Search for the cell housing the specified text and yield its [x, y] center coordinate. 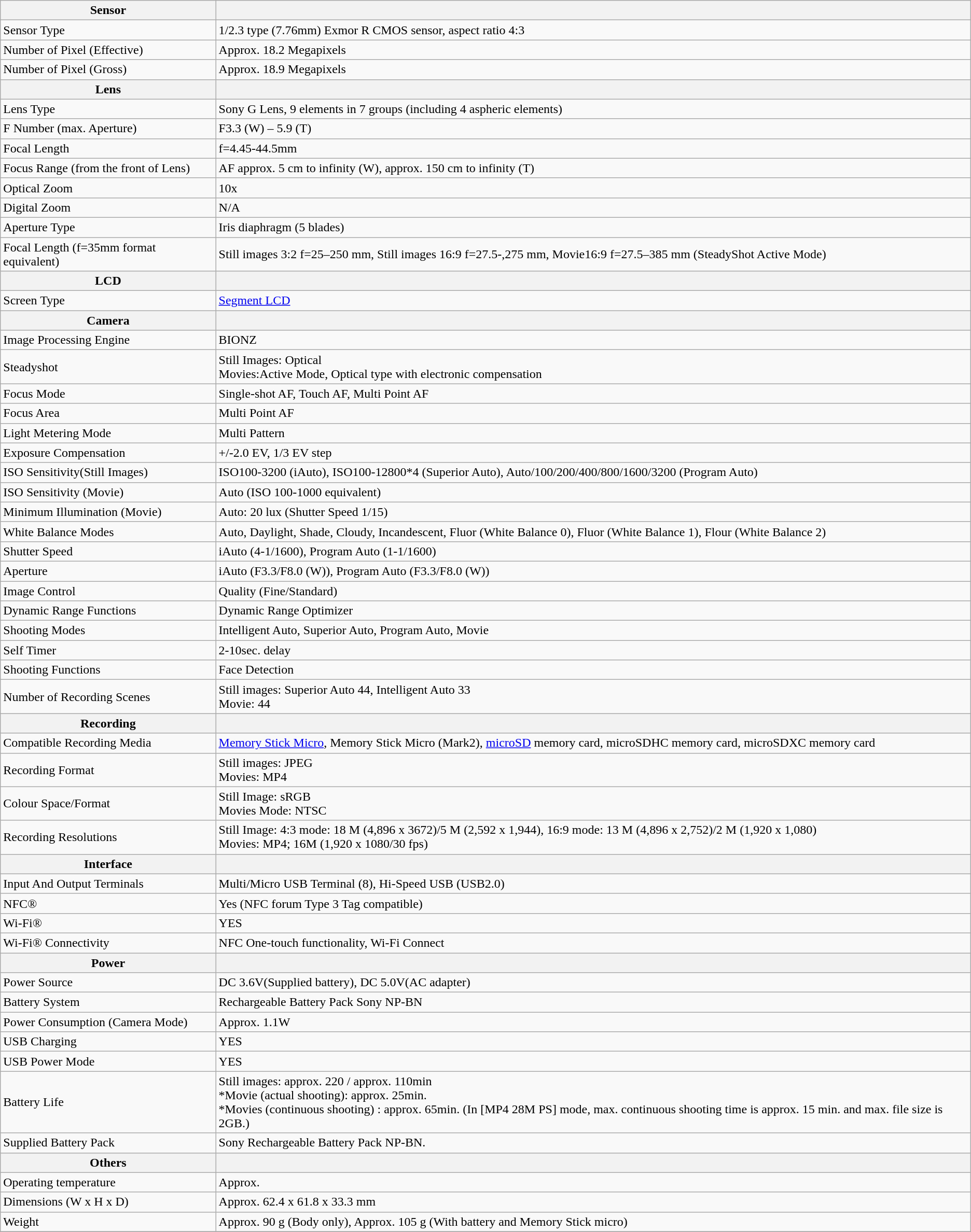
Multi/Micro USB Terminal (8), Hi-Speed USB (USB2.0) [593, 884]
Auto, Daylight, Shade, Cloudy, Incandescent, Fluor (White Balance 0), Fluor (White Balance 1), Flour (White Balance 2) [593, 531]
BIONZ [593, 340]
Still Image: sRGBMovies Mode: NTSC [593, 804]
Operating temperature [108, 1182]
Memory Stick Micro, Memory Stick Micro (Mark2), microSD memory card, microSDHC memory card, microSDXC memory card [593, 743]
Approx. 62.4 x 61.8 x 33.3 mm [593, 1202]
f=4.45-44.5mm [593, 148]
Interface [108, 864]
NFC® [108, 903]
Weight [108, 1222]
Approx. 1.1W [593, 1022]
Steadyshot [108, 367]
Approx. 18.2 Megapixels [593, 50]
Still images: JPEG Movies: MP4 [593, 769]
Shooting Functions [108, 670]
Compatible Recording Media [108, 743]
Still Images: Optical Movies:Active Mode, Optical type with electronic compensation [593, 367]
Sony G Lens, 9 elements in 7 groups (including 4 aspheric elements) [593, 109]
Power [108, 963]
+/-2.0 EV, 1/3 EV step [593, 453]
Quality (Fine/Standard) [593, 591]
Multi Point AF [593, 413]
Number of Pixel (Gross) [108, 69]
Intelligent Auto, Superior Auto, Program Auto, Movie [593, 631]
Battery System [108, 1002]
Focus Area [108, 413]
Shooting Modes [108, 631]
Power Consumption (Camera Mode) [108, 1022]
Focal Length (f=35mm format equivalent) [108, 254]
Approx. 18.9 Megapixels [593, 69]
Image Control [108, 591]
DC 3.6V(Supplied battery), DC 5.0V(AC adapter) [593, 983]
AF approx. 5 cm to infinity (W), approx. 150 cm to infinity (T) [593, 168]
Multi Pattern [593, 433]
Wi-Fi® [108, 923]
1/2.3 type (7.76mm) Exmor R CMOS sensor, aspect ratio 4:3 [593, 30]
Light Metering Mode [108, 433]
Battery Life [108, 1102]
10x [593, 188]
2-10sec. delay [593, 650]
LCD [108, 281]
Others [108, 1163]
ISO Sensitivity (Movie) [108, 492]
Aperture [108, 571]
Exposure Compensation [108, 453]
Digital Zoom [108, 207]
Focus Mode [108, 394]
Dynamic Range Optimizer [593, 611]
Sony Rechargeable Battery Pack NP-BN. [593, 1143]
Number of Recording Scenes [108, 697]
Still images 3:2 f=25–250 mm, Still images 16:9 f=27.5-,275 mm, Movie16:9 f=27.5–385 mm (SteadyShot Active Mode) [593, 254]
ISO Sensitivity(Still Images) [108, 472]
Image Processing Engine [108, 340]
Segment LCD [593, 301]
Dynamic Range Functions [108, 611]
Camera [108, 320]
Optical Zoom [108, 188]
Rechargeable Battery Pack Sony NP-BN [593, 1002]
White Balance Modes [108, 531]
Recording Format [108, 769]
Shutter Speed [108, 551]
USB Power Mode [108, 1061]
Power Source [108, 983]
Face Detection [593, 670]
Colour Space/Format [108, 804]
Focal Length [108, 148]
iAuto (F3.3/F8.0 (W)), Program Auto (F3.3/F8.0 (W)) [593, 571]
Auto (ISO 100-1000 equivalent) [593, 492]
Single-shot AF, Touch AF, Multi Point AF [593, 394]
Focus Range (from the front of Lens) [108, 168]
Still images: Superior Auto 44, Intelligent Auto 33 Movie: 44 [593, 697]
N/A [593, 207]
F Number (max. Aperture) [108, 129]
USB Charging [108, 1042]
Yes (NFC forum Type 3 Tag compatible) [593, 903]
Sensor [108, 10]
Dimensions (W x H x D) [108, 1202]
Recording Resolutions [108, 837]
Input And Output Terminals [108, 884]
ISO100-3200 (iAuto), ISO100-12800*4 (Superior Auto), Auto/100/200/400/800/1600/3200 (Program Auto) [593, 472]
NFC One-touch functionality, Wi-Fi Connect [593, 943]
Approx. 90 g (Body only), Approx. 105 g (With battery and Memory Stick micro) [593, 1222]
Auto: 20 lux (Shutter Speed 1/15) [593, 512]
Screen Type [108, 301]
Approx. [593, 1182]
iAuto (4-1/1600), Program Auto (1-1/1600) [593, 551]
Self Timer [108, 650]
Number of Pixel (Effective) [108, 50]
Supplied Battery Pack [108, 1143]
Aperture Type [108, 227]
Sensor Type [108, 30]
Wi-Fi® Connectivity [108, 943]
Recording [108, 723]
Iris diaphragm (5 blades) [593, 227]
Lens [108, 89]
F3.3 (W) – 5.9 (T) [593, 129]
Minimum Illumination (Movie) [108, 512]
Lens Type [108, 109]
